Output the (x, y) coordinate of the center of the cell containing the given text.  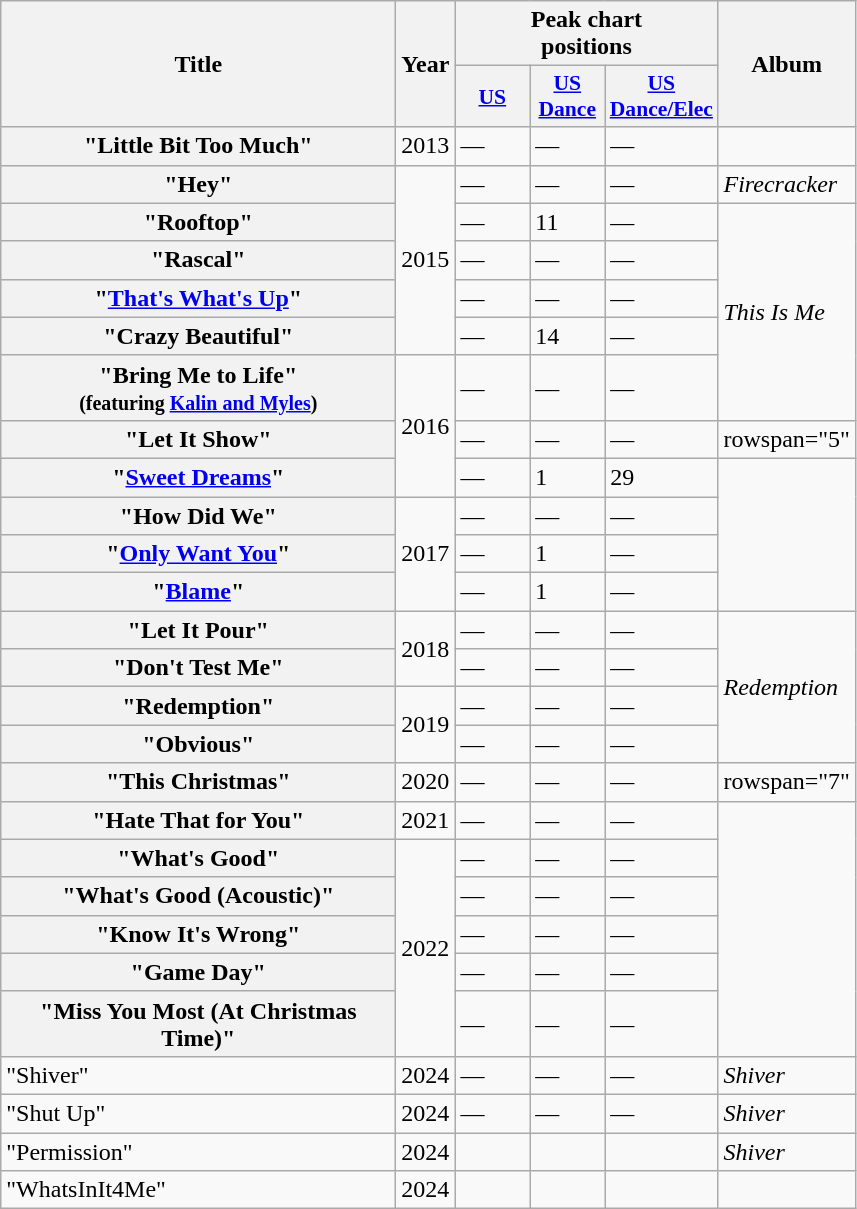
Album (787, 64)
"Sweet Dreams" (198, 477)
2020 (426, 782)
"How Did We" (198, 515)
USDance/Elec (662, 96)
"WhatsInIt4Me" (198, 1190)
2021 (426, 820)
"Game Day" (198, 972)
"Let It Show" (198, 439)
Redemption (787, 687)
"Little Bit Too Much" (198, 146)
"Miss You Most (At Christmas Time)" (198, 1024)
"Redemption" (198, 706)
"Don't Test Me" (198, 668)
2019 (426, 725)
Firecracker (787, 184)
2017 (426, 553)
14 (568, 336)
US (492, 96)
Year (426, 64)
"What's Good (Acoustic)" (198, 896)
"Hey" (198, 184)
"Let It Pour" (198, 630)
USDance (568, 96)
2018 (426, 649)
"Only Want You" (198, 554)
2022 (426, 948)
2015 (426, 260)
"Bring Me to Life"(featuring Kalin and Myles) (198, 388)
"This Christmas" (198, 782)
"Rooftop" (198, 222)
"Know It's Wrong" (198, 934)
rowspan="7" (787, 782)
"Hate That for You" (198, 820)
"Rascal" (198, 260)
This Is Me (787, 312)
Title (198, 64)
2013 (426, 146)
Peak chartpositions (586, 34)
11 (568, 222)
"Obvious" (198, 744)
29 (662, 477)
"Shiver" (198, 1075)
"That's What's Up" (198, 298)
"Shut Up" (198, 1113)
rowspan="5" (787, 439)
"What's Good" (198, 858)
"Crazy Beautiful" (198, 336)
2016 (426, 426)
"Permission" (198, 1151)
"Blame" (198, 592)
